Search for the cell housing the specified text and yield its [x, y] center coordinate. 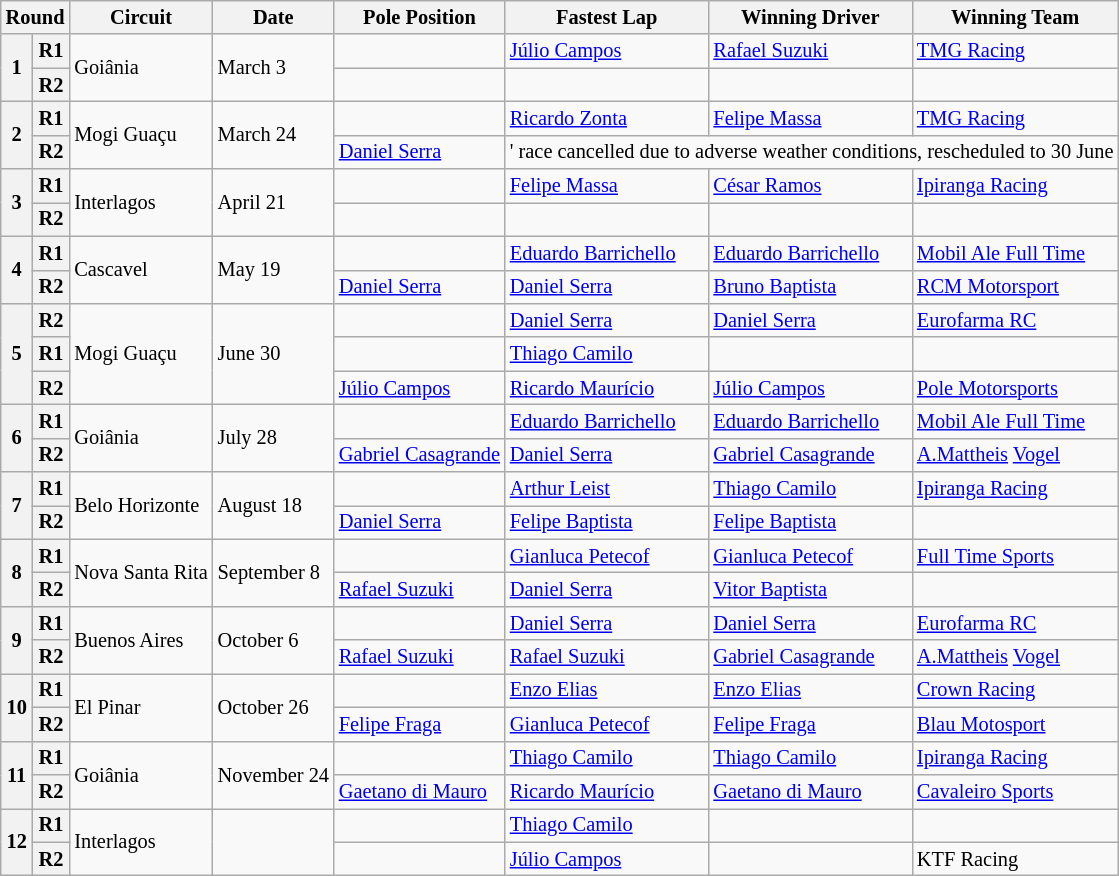
Pole Motorsports [1015, 388]
Full Time Sports [1015, 556]
October 6 [274, 640]
3 [17, 202]
12 [17, 842]
July 28 [274, 438]
9 [17, 640]
Fastest Lap [607, 17]
Bruno Baptista [810, 287]
Pole Position [420, 17]
Cascavel [140, 270]
Date [274, 17]
Buenos Aires [140, 640]
May 19 [274, 270]
6 [17, 438]
March 24 [274, 134]
KTF Racing [1015, 859]
Round [36, 17]
Belo Horizonte [140, 506]
Winning Driver [810, 17]
Vitor Baptista [810, 589]
Crown Racing [1015, 690]
7 [17, 506]
November 24 [274, 774]
April 21 [274, 202]
2 [17, 134]
El Pinar [140, 706]
Circuit [140, 17]
1 [17, 68]
March 3 [274, 68]
Blau Motosport [1015, 724]
Arthur Leist [607, 489]
Winning Team [1015, 17]
September 8 [274, 572]
5 [17, 354]
Nova Santa Rita [140, 572]
August 18 [274, 506]
10 [17, 706]
Ricardo Zonta [607, 118]
4 [17, 270]
11 [17, 774]
8 [17, 572]
César Ramos [810, 186]
' race cancelled due to adverse weather conditions, rescheduled to 30 June [812, 152]
October 26 [274, 706]
Cavaleiro Sports [1015, 791]
June 30 [274, 354]
RCM Motorsport [1015, 287]
